Locate the cell with the specified text and output its [x, y] center coordinate. 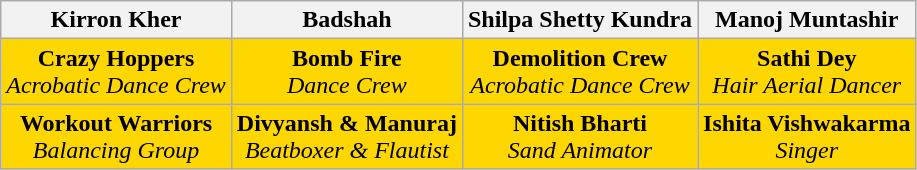
Sathi DeyHair Aerial Dancer [807, 72]
Badshah [346, 20]
Nitish BhartiSand Animator [580, 136]
Crazy HoppersAcrobatic Dance Crew [116, 72]
Shilpa Shetty Kundra [580, 20]
Demolition CrewAcrobatic Dance Crew [580, 72]
Ishita VishwakarmaSinger [807, 136]
Manoj Muntashir [807, 20]
Bomb FireDance Crew [346, 72]
Divyansh & ManurajBeatboxer & Flautist [346, 136]
Workout WarriorsBalancing Group [116, 136]
Kirron Kher [116, 20]
